Return the (X, Y) coordinate for the center point of the cell that contains the specified text.  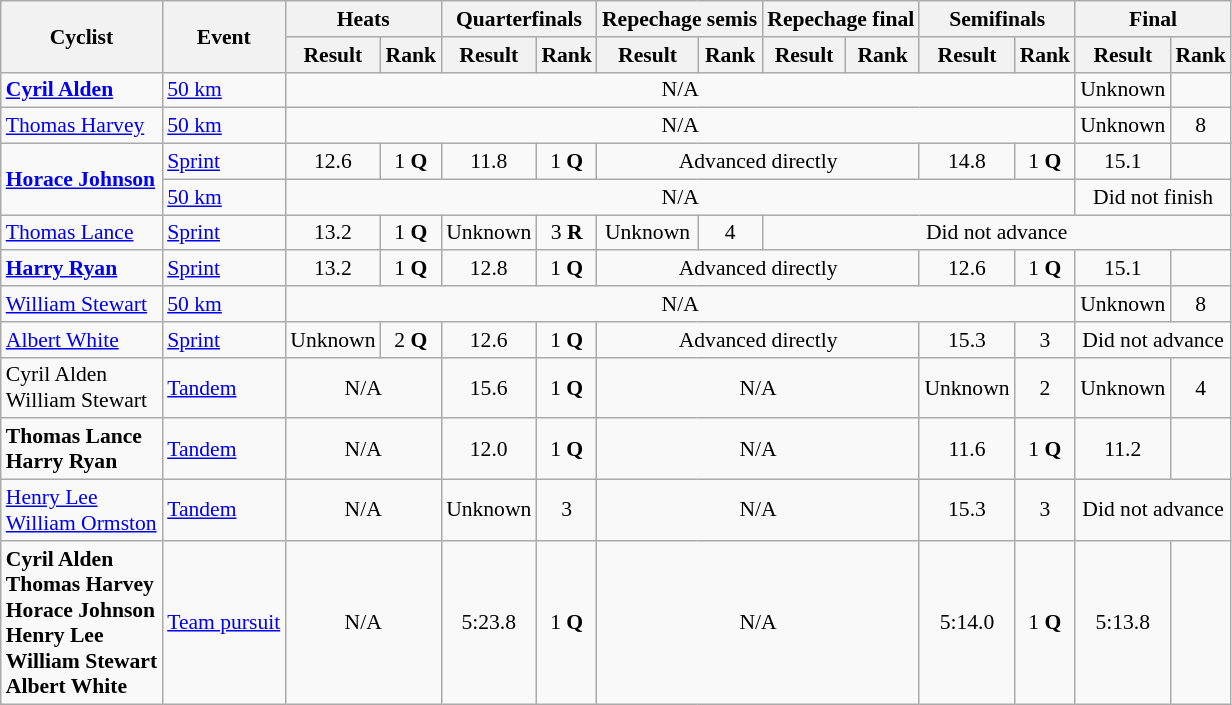
Henry Lee William Ormston (82, 510)
Thomas Lance Harry Ryan (82, 450)
12.0 (488, 450)
3 R (566, 233)
Repechage semis (680, 19)
5:23.8 (488, 622)
Repechage final (840, 19)
Cyril Alden (82, 90)
Quarterfinals (519, 19)
11.2 (1122, 450)
Did not finish (1153, 197)
Thomas Harvey (82, 126)
Final (1153, 19)
5:13.8 (1122, 622)
Cyclist (82, 36)
Event (224, 36)
Cyril Alden William Stewart (82, 388)
2 Q (412, 340)
11.6 (966, 450)
William Stewart (82, 304)
2 (1046, 388)
12.8 (488, 269)
Harry Ryan (82, 269)
14.8 (966, 162)
Horace Johnson (82, 180)
11.8 (488, 162)
Albert White (82, 340)
Team pursuit (224, 622)
Thomas Lance (82, 233)
5:14.0 (966, 622)
15.6 (488, 388)
Heats (363, 19)
Semifinals (997, 19)
Cyril Alden Thomas Harvey Horace Johnson Henry Lee William Stewart Albert White (82, 622)
